Provide the [X, Y] coordinate of the cell's center where the given text is located.  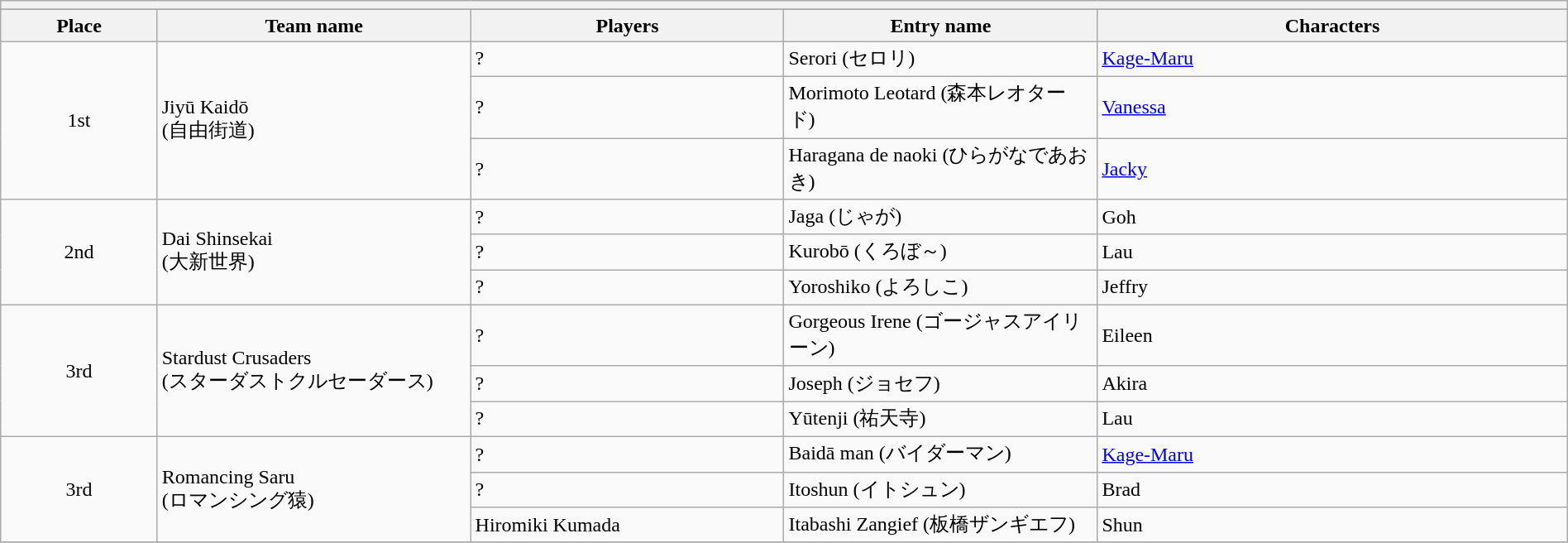
Place [79, 26]
2nd [79, 252]
Yoroshiko (よろしこ) [941, 288]
Brad [1332, 490]
Jaga (じゃが) [941, 217]
Team name [314, 26]
Itabashi Zangief (板橋ザンギエフ) [941, 525]
Dai Shinsekai(大新世界) [314, 252]
Gorgeous Irene (ゴージャスアイリーン) [941, 335]
Goh [1332, 217]
Players [627, 26]
Jacky [1332, 168]
Hiromiki Kumada [627, 525]
Kurobō (くろぼ～) [941, 252]
Baidā man (バイダーマン) [941, 454]
Jeffry [1332, 288]
Jiyū Kaidō(自由街道) [314, 121]
Haragana de naoki (ひらがなであおき) [941, 168]
Shun [1332, 525]
Entry name [941, 26]
Eileen [1332, 335]
Itoshun (イトシュン) [941, 490]
Morimoto Leotard (森本レオタード) [941, 107]
Akira [1332, 384]
Joseph (ジョセフ) [941, 384]
1st [79, 121]
Romancing Saru(ロマンシング猿) [314, 489]
Characters [1332, 26]
Vanessa [1332, 107]
Stardust Crusaders(スターダストクルセーダース) [314, 371]
Serori (セロリ) [941, 60]
Yūtenji (祐天寺) [941, 419]
